Capture the cell that displays the provided text and extract its (x, y) central coordinate. 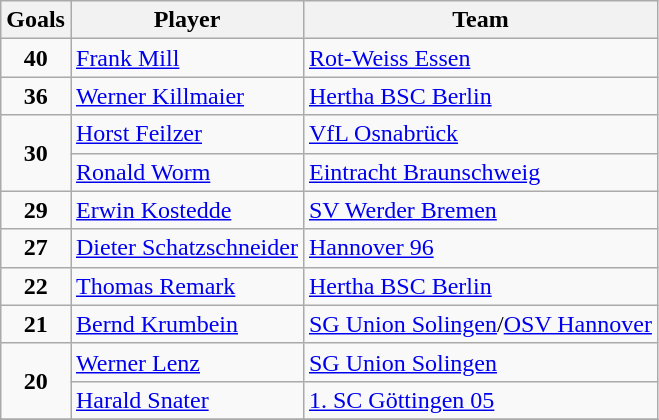
Erwin Kostedde (186, 210)
Goals (36, 20)
27 (36, 248)
SV Werder Bremen (480, 210)
Dieter Schatzschneider (186, 248)
Thomas Remark (186, 286)
40 (36, 58)
30 (36, 153)
Player (186, 20)
Rot-Weiss Essen (480, 58)
Horst Feilzer (186, 134)
Team (480, 20)
Harald Snater (186, 400)
29 (36, 210)
SG Union Solingen (480, 362)
Werner Killmaier (186, 96)
Werner Lenz (186, 362)
VfL Osnabrück (480, 134)
Hannover 96 (480, 248)
20 (36, 381)
Eintracht Braunschweig (480, 172)
Ronald Worm (186, 172)
1. SC Göttingen 05 (480, 400)
Frank Mill (186, 58)
22 (36, 286)
SG Union Solingen/OSV Hannover (480, 324)
36 (36, 96)
Bernd Krumbein (186, 324)
21 (36, 324)
